Search for the cell housing the specified text and yield its (X, Y) center coordinate. 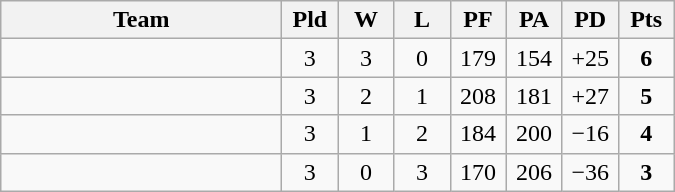
PA (534, 20)
Pts (646, 20)
206 (534, 172)
181 (534, 96)
179 (478, 58)
170 (478, 172)
4 (646, 134)
PF (478, 20)
Team (142, 20)
5 (646, 96)
−16 (590, 134)
−36 (590, 172)
W (366, 20)
184 (478, 134)
Pld (310, 20)
+27 (590, 96)
200 (534, 134)
208 (478, 96)
PD (590, 20)
6 (646, 58)
L (422, 20)
154 (534, 58)
+25 (590, 58)
